Search for the cell housing the specified text and yield its (X, Y) center coordinate. 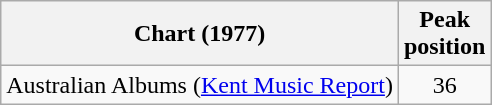
Australian Albums (Kent Music Report) (200, 85)
Peakposition (444, 34)
36 (444, 85)
Chart (1977) (200, 34)
